Find where the given text appears and provide that cell's center as [x, y] coordinate. 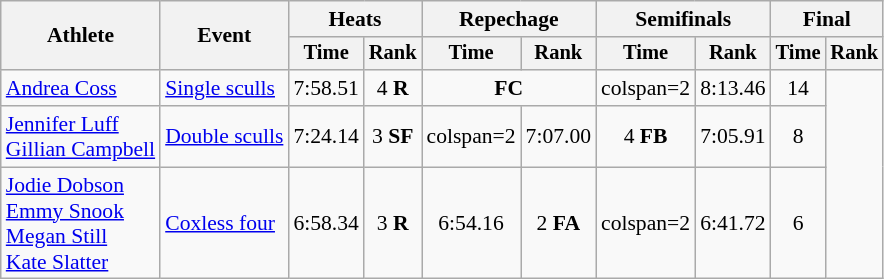
Repechage [510, 19]
6 [798, 223]
7:05.91 [732, 136]
6:54.16 [472, 223]
Heats [354, 19]
Final [827, 19]
Jodie DobsonEmmy SnookMegan StillKate Slatter [80, 223]
3 R [393, 223]
2 FA [558, 223]
4 R [393, 88]
Athlete [80, 36]
Double sculls [224, 136]
Jennifer LuffGillian Campbell [80, 136]
Coxless four [224, 223]
FC [510, 88]
Semifinals [684, 19]
7:24.14 [326, 136]
7:07.00 [558, 136]
4 FB [646, 136]
6:58.34 [326, 223]
Single sculls [224, 88]
Andrea Coss [80, 88]
3 SF [393, 136]
8:13.46 [732, 88]
Event [224, 36]
8 [798, 136]
7:58.51 [326, 88]
14 [798, 88]
6:41.72 [732, 223]
